Scan for the cell matching the given text and deliver its (x, y) coordinate at center. 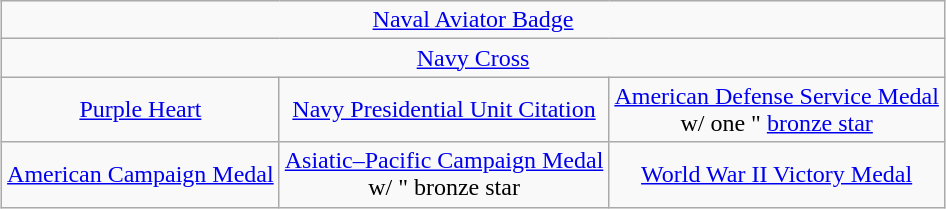
Naval Aviator Badge (474, 20)
Navy Cross (474, 58)
American Campaign Medal (141, 174)
Purple Heart (141, 110)
Asiatic–Pacific Campaign Medalw/ " bronze star (444, 174)
American Defense Service Medalw/ one " bronze star (777, 110)
World War II Victory Medal (777, 174)
Navy Presidential Unit Citation (444, 110)
